Pinpoint the cell where the given text exists, returning its (x, y) midpoint coordinate. 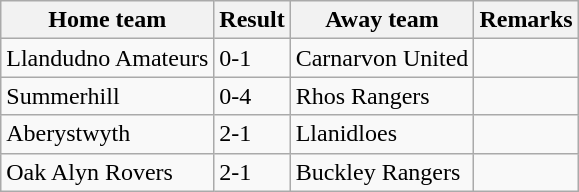
Rhos Rangers (382, 96)
Llanidloes (382, 134)
Home team (108, 20)
Away team (382, 20)
0-4 (252, 96)
Buckley Rangers (382, 172)
Aberystwyth (108, 134)
Remarks (526, 20)
Llandudno Amateurs (108, 58)
Carnarvon United (382, 58)
0-1 (252, 58)
Summerhill (108, 96)
Oak Alyn Rovers (108, 172)
Result (252, 20)
